Provide the (X, Y) coordinate of the cell's center where the given text is located.  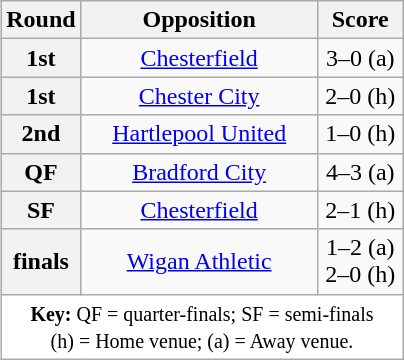
2–1 (h) (360, 210)
SF (41, 210)
Round (41, 20)
3–0 (a) (360, 58)
Opposition (199, 20)
Chester City (199, 96)
4–3 (a) (360, 172)
Bradford City (199, 172)
QF (41, 172)
1–2 (a) 2–0 (h) (360, 262)
2–0 (h) (360, 96)
1–0 (h) (360, 134)
finals (41, 262)
2nd (41, 134)
Hartlepool United (199, 134)
Key: QF = quarter-finals; SF = semi-finals(h) = Home venue; (a) = Away venue. (202, 326)
Score (360, 20)
Wigan Athletic (199, 262)
